Find where the given text appears and provide that cell's center as (X, Y) coordinate. 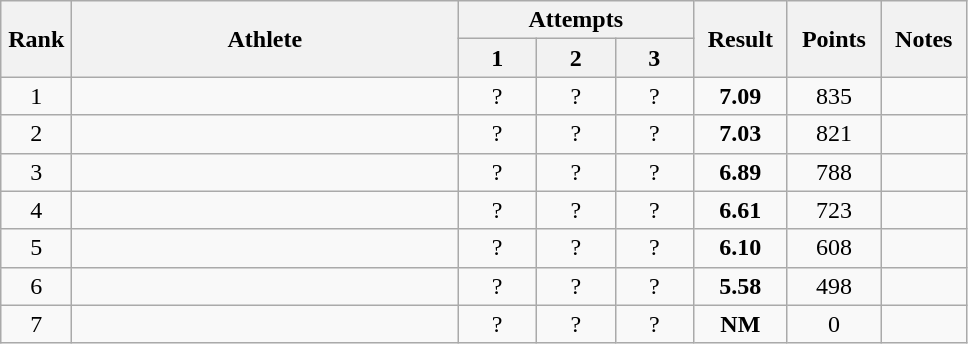
Attempts (576, 20)
835 (834, 96)
7.03 (741, 134)
608 (834, 248)
6.89 (741, 172)
5.58 (741, 286)
Rank (36, 39)
788 (834, 172)
Notes (924, 39)
NM (741, 324)
Result (741, 39)
7.09 (741, 96)
6.61 (741, 210)
4 (36, 210)
6 (36, 286)
0 (834, 324)
723 (834, 210)
498 (834, 286)
821 (834, 134)
Athlete (265, 39)
Points (834, 39)
5 (36, 248)
7 (36, 324)
6.10 (741, 248)
